Detect which cell encompasses the target text, then output its (x, y) center coordinate. 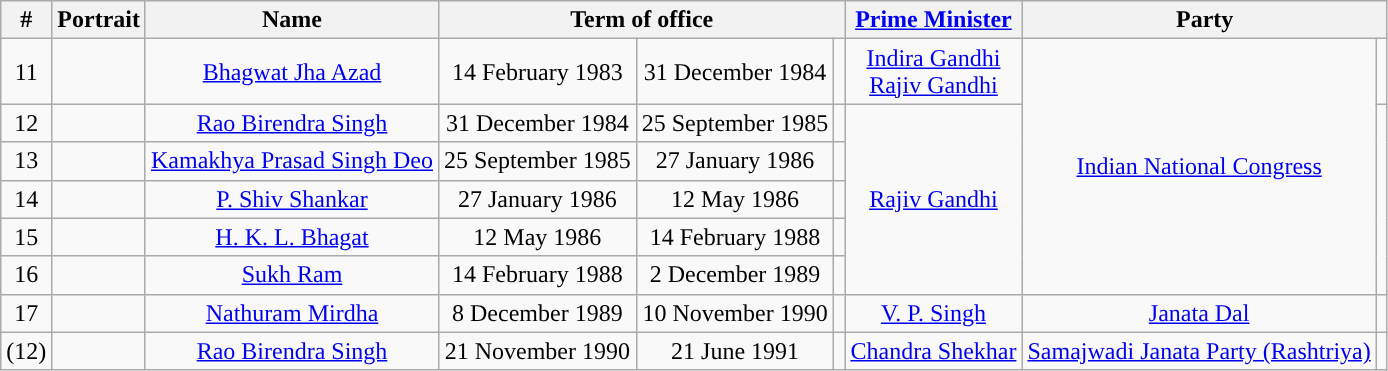
P. Shiv Shankar (292, 199)
21 June 1991 (735, 351)
Term of office (641, 20)
Janata Dal (1199, 313)
21 November 1990 (537, 351)
Samajwadi Janata Party (Rashtriya) (1199, 351)
# (26, 20)
12 (26, 123)
Portrait (99, 20)
Indian National Congress (1199, 166)
V. P. Singh (934, 313)
Prime Minister (934, 20)
Bhagwat Jha Azad (292, 72)
14 February 1983 (537, 72)
16 (26, 275)
H. K. L. Bhagat (292, 237)
Party (1204, 20)
Rajiv Gandhi (934, 199)
Nathuram Mirdha (292, 313)
Kamakhya Prasad Singh Deo (292, 161)
17 (26, 313)
(12) (26, 351)
Name (292, 20)
11 (26, 72)
15 (26, 237)
Sukh Ram (292, 275)
14 (26, 199)
Chandra Shekhar (934, 351)
2 December 1989 (735, 275)
13 (26, 161)
Indira GandhiRajiv Gandhi (934, 72)
8 December 1989 (537, 313)
10 November 1990 (735, 313)
